Return (X, Y) of the center of cell containing provided text 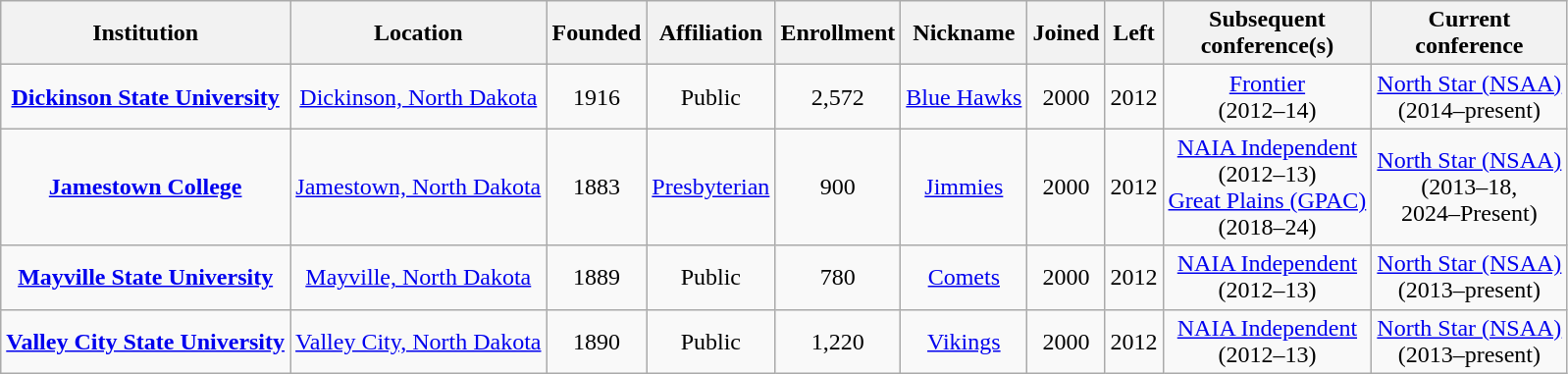
Vikings (964, 342)
Founded (597, 33)
Nickname (964, 33)
North Star (NSAA)(2013–18,2024–Present) (1470, 187)
1890 (597, 342)
Subsequentconference(s) (1268, 33)
Valley City State University (145, 342)
Jimmies (964, 187)
North Star (NSAA)(2014–present) (1470, 96)
Valley City, North Dakota (418, 342)
NAIA Independent(2012–13)Great Plains (GPAC)(2018–24) (1268, 187)
Mayville, North Dakota (418, 277)
1916 (597, 96)
Enrollment (838, 33)
780 (838, 277)
Currentconference (1470, 33)
Mayville State University (145, 277)
Blue Hawks (964, 96)
Left (1134, 33)
Dickinson State University (145, 96)
1,220 (838, 342)
Jamestown College (145, 187)
Location (418, 33)
Affiliation (710, 33)
Presbyterian (710, 187)
Joined (1066, 33)
Dickinson, North Dakota (418, 96)
Frontier(2012–14) (1268, 96)
1883 (597, 187)
Jamestown, North Dakota (418, 187)
Institution (145, 33)
Comets (964, 277)
1889 (597, 277)
900 (838, 187)
2,572 (838, 96)
